Return the (x, y) coordinate for the center point of the cell that contains the specified text.  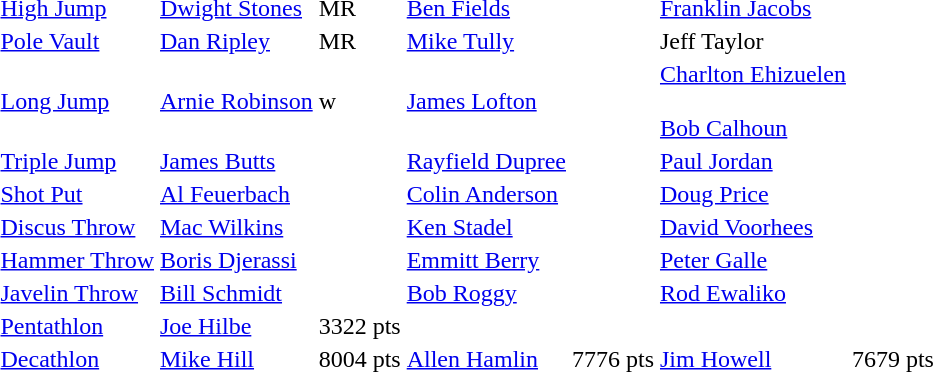
Joe Hilbe (237, 326)
James Lofton (486, 101)
Paul Jordan (752, 161)
Ken Stadel (486, 227)
Rayfield Dupree (486, 161)
Mac Wilkins (237, 227)
Colin Anderson (486, 194)
James Butts (237, 161)
Doug Price (752, 194)
Bob Roggy (486, 293)
Mike Tully (486, 41)
David Voorhees (752, 227)
Al Feuerbach (237, 194)
Jeff Taylor (752, 41)
Charlton EhizuelenBob Calhoun (752, 101)
Dan Ripley (237, 41)
Peter Galle (752, 260)
Arnie Robinson (237, 101)
3322 pts (360, 326)
Rod Ewaliko (752, 293)
MR (360, 41)
Bill Schmidt (237, 293)
w (360, 101)
Boris Djerassi (237, 260)
Emmitt Berry (486, 260)
